Pinpoint the cell where the given text exists, returning its [X, Y] midpoint coordinate. 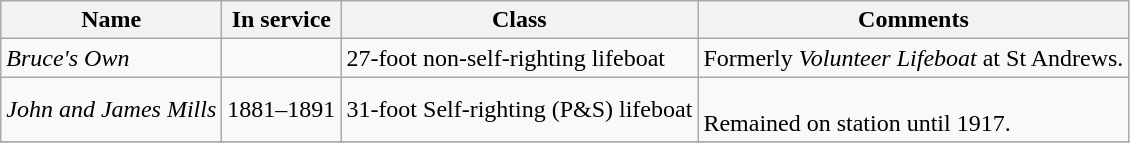
John and James Mills [112, 110]
In service [282, 20]
Class [520, 20]
27-foot non-self-righting lifeboat [520, 58]
Remained on station until 1917. [914, 110]
Bruce's Own [112, 58]
Name [112, 20]
Comments [914, 20]
1881–1891 [282, 110]
31-foot Self-righting (P&S) lifeboat [520, 110]
Formerly Volunteer Lifeboat at St Andrews. [914, 58]
